Find where the given text appears and provide that cell's center as [x, y] coordinate. 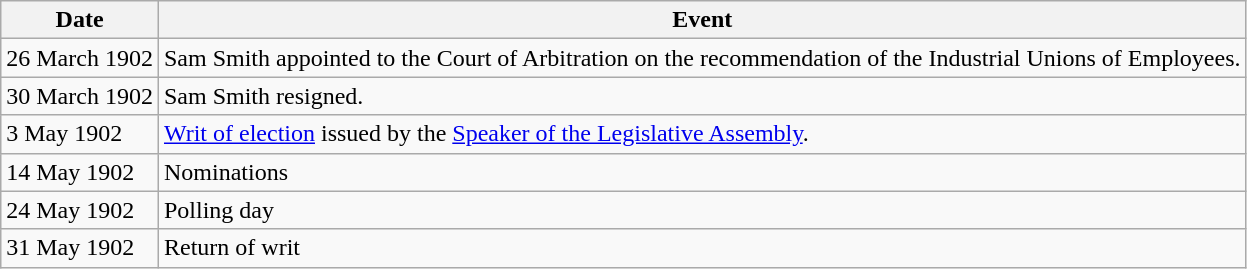
24 May 1902 [80, 210]
Date [80, 20]
31 May 1902 [80, 248]
Writ of election issued by the Speaker of the Legislative Assembly. [702, 134]
Return of writ [702, 248]
3 May 1902 [80, 134]
Sam Smith appointed to the Court of Arbitration on the recommendation of the Industrial Unions of Employees. [702, 58]
Polling day [702, 210]
Event [702, 20]
14 May 1902 [80, 172]
30 March 1902 [80, 96]
Nominations [702, 172]
26 March 1902 [80, 58]
Sam Smith resigned. [702, 96]
